Identify which cell holds the provided text, then report its (x, y) central coordinate. 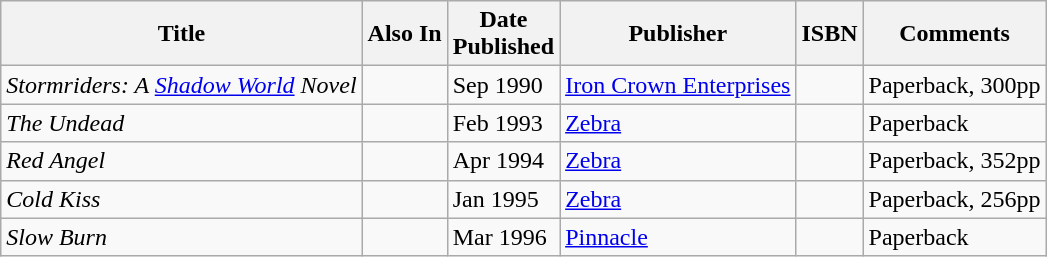
Also In (404, 34)
Comments (954, 34)
Stormriders: A Shadow World Novel (182, 85)
Slow Burn (182, 237)
ISBN (830, 34)
Paperback, 300pp (954, 85)
Apr 1994 (503, 161)
Cold Kiss (182, 199)
The Undead (182, 123)
Iron Crown Enterprises (678, 85)
Sep 1990 (503, 85)
DatePublished (503, 34)
Jan 1995 (503, 199)
Feb 1993 (503, 123)
Paperback, 352pp (954, 161)
Pinnacle (678, 237)
Paperback, 256pp (954, 199)
Red Angel (182, 161)
Title (182, 34)
Publisher (678, 34)
Mar 1996 (503, 237)
